Provide the (X, Y) coordinate of the cell's center where the given text is located.  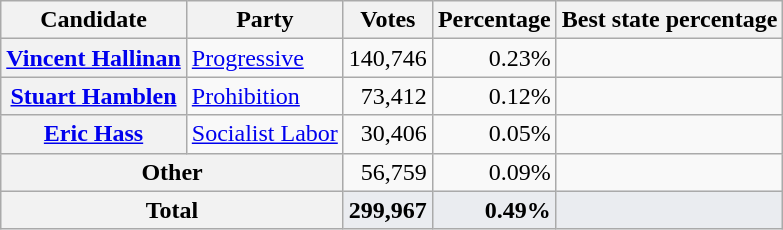
0.23% (494, 58)
140,746 (388, 58)
Best state percentage (670, 20)
56,759 (388, 172)
Percentage (494, 20)
0.12% (494, 96)
Stuart Hamblen (94, 96)
0.09% (494, 172)
Prohibition (264, 96)
0.49% (494, 210)
Party (264, 20)
Other (172, 172)
Eric Hass (94, 134)
30,406 (388, 134)
Candidate (94, 20)
Votes (388, 20)
Total (172, 210)
Progressive (264, 58)
299,967 (388, 210)
Vincent Hallinan (94, 58)
73,412 (388, 96)
Socialist Labor (264, 134)
0.05% (494, 134)
